Output the (X, Y) coordinate of the center of the cell containing the given text.  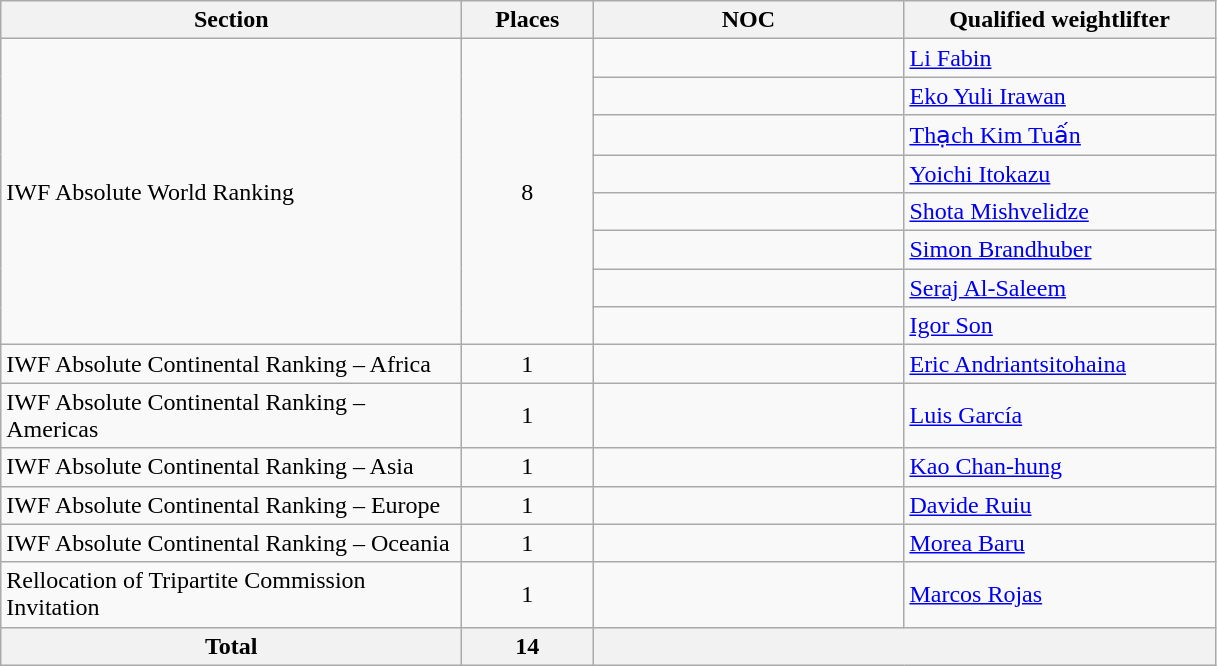
Seraj Al-Saleem (1060, 288)
IWF Absolute Continental Ranking – Africa (232, 364)
IWF Absolute Continental Ranking – Europe (232, 505)
14 (528, 646)
Kao Chan-hung (1060, 467)
Qualified weightlifter (1060, 20)
IWF Absolute Continental Ranking – Asia (232, 467)
Eric Andriantsitohaina (1060, 364)
Luis García (1060, 416)
IWF Absolute World Ranking (232, 192)
Section (232, 20)
Rellocation of Tripartite Commission Invitation (232, 594)
Li Fabin (1060, 58)
8 (528, 192)
Thạch Kim Tuấn (1060, 135)
Simon Brandhuber (1060, 250)
IWF Absolute Continental Ranking – Oceania (232, 543)
Yoichi Itokazu (1060, 173)
Igor Son (1060, 326)
Davide Ruiu (1060, 505)
Places (528, 20)
IWF Absolute Continental Ranking – Americas (232, 416)
Eko Yuli Irawan (1060, 96)
Morea Baru (1060, 543)
Marcos Rojas (1060, 594)
Shota Mishvelidze (1060, 212)
NOC (748, 20)
Total (232, 646)
